From the cell containing the given text, extract its center point as [X, Y] coordinate. 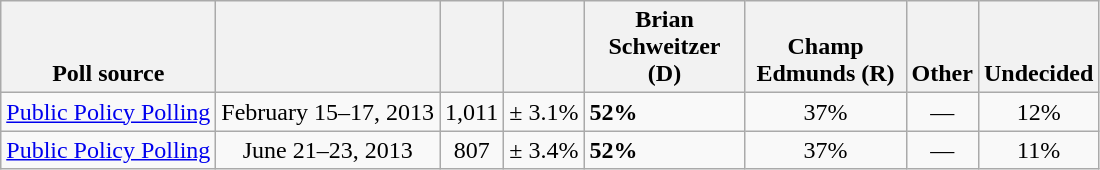
June 21–23, 2013 [328, 150]
807 [472, 150]
Poll source [108, 47]
± 3.4% [544, 150]
Other [942, 47]
1,011 [472, 112]
February 15–17, 2013 [328, 112]
± 3.1% [544, 112]
ChampEdmunds (R) [826, 47]
BrianSchweitzer (D) [664, 47]
11% [1038, 150]
Undecided [1038, 47]
12% [1038, 112]
